Search for the cell housing the specified text and yield its [x, y] center coordinate. 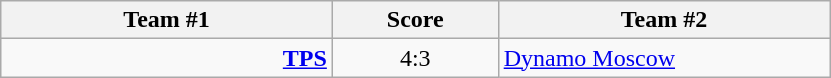
Team #1 [167, 20]
4:3 [415, 58]
Dynamo Moscow [664, 58]
Score [415, 20]
TPS [167, 58]
Team #2 [664, 20]
